Return the (X, Y) coordinate for the center point of the cell that contains the specified text.  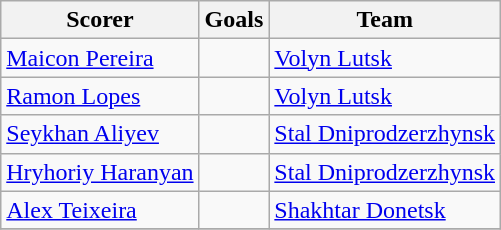
Scorer (100, 20)
Ramon Lopes (100, 96)
Goals (234, 20)
Seykhan Aliyev (100, 134)
Shakhtar Donetsk (385, 210)
Team (385, 20)
Alex Teixeira (100, 210)
Maicon Pereira (100, 58)
Hryhoriy Haranyan (100, 172)
